Return (x, y) of the center of cell containing provided text 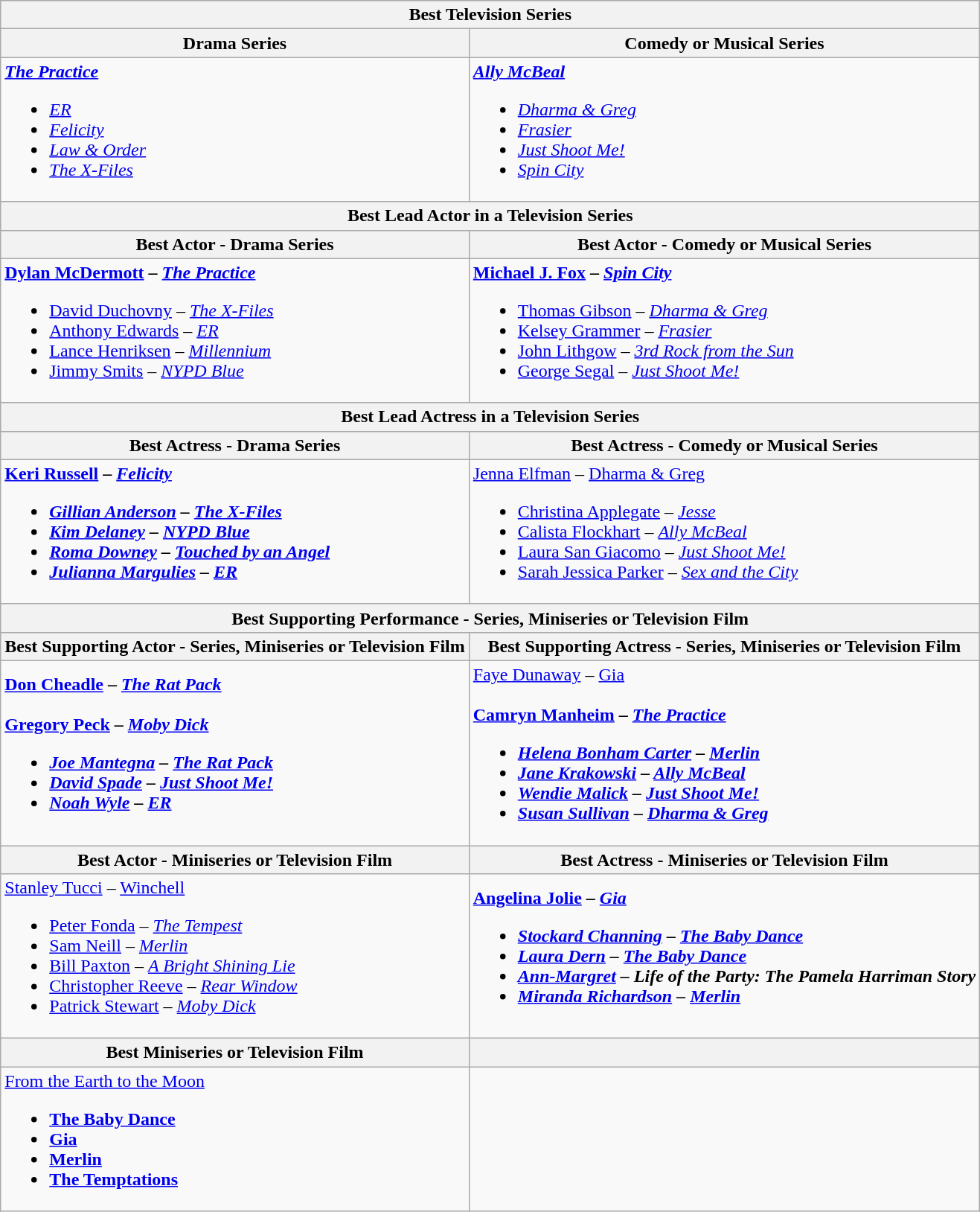
Best Lead Actress in a Television Series (490, 417)
Dylan McDermott – The Practice David Duchovny – The X-FilesAnthony Edwards – ERLance Henriksen – MillenniumJimmy Smits – NYPD Blue (235, 331)
Don Cheadle – The Rat Pack Gregory Peck – Moby DickJoe Mantegna – The Rat PackDavid Spade – Just Shoot Me!Noah Wyle – ER (235, 753)
Best Actor - Miniseries or Television Film (235, 860)
Best Television Series (490, 15)
Comedy or Musical Series (724, 43)
Best Actor - Comedy or Musical Series (724, 244)
Best Actress - Drama Series (235, 445)
Best Actress - Miniseries or Television Film (724, 860)
Drama Series (235, 43)
Best Miniseries or Television Film (235, 1053)
From the Earth to the MoonThe Baby DanceGiaMerlinThe Temptations (235, 1139)
Best Actress - Comedy or Musical Series (724, 445)
Keri Russell – FelicityGillian Anderson – The X-FilesKim Delaney – NYPD BlueRoma Downey – Touched by an AngelJulianna Margulies – ER (235, 532)
Best Supporting Actress - Series, Miniseries or Television Film (724, 646)
Ally McBealDharma & GregFrasierJust Shoot Me!Spin City (724, 130)
Best Supporting Actor - Series, Miniseries or Television Film (235, 646)
Best Supporting Performance - Series, Miniseries or Television Film (490, 618)
The PracticeERFelicityLaw & OrderThe X-Files (235, 130)
Best Lead Actor in a Television Series (490, 216)
Michael J. Fox – Spin City Thomas Gibson – Dharma & GregKelsey Grammer – FrasierJohn Lithgow – 3rd Rock from the SunGeorge Segal – Just Shoot Me! (724, 331)
Best Actor - Drama Series (235, 244)
